Identify which cell holds the provided text, then report its (X, Y) central coordinate. 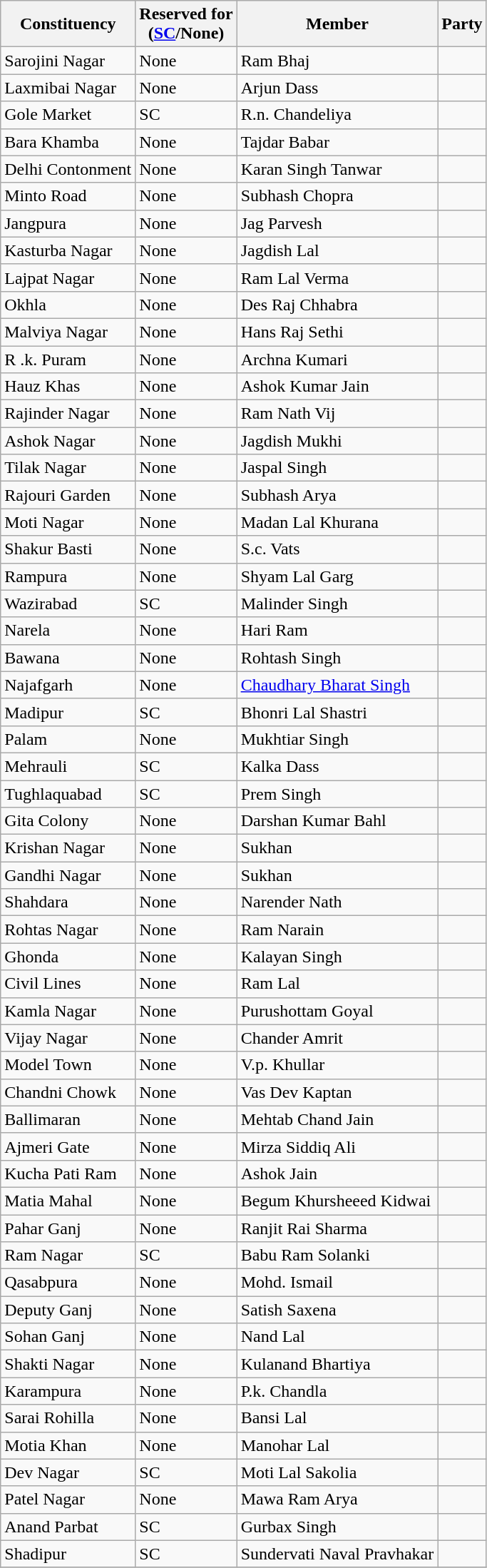
V.p. Khullar (337, 1065)
Minto Road (68, 196)
Sohan Ganj (68, 1337)
Deputy Ganj (68, 1310)
Jag Parvesh (337, 223)
Sarojini Nagar (68, 61)
Mirza Siddiq Ali (337, 1146)
Pahar Ganj (68, 1228)
Reserved for(SC/None) (186, 24)
Mehrauli (68, 766)
Rajouri Garden (68, 495)
Civil Lines (68, 984)
Darshan Kumar Bahl (337, 821)
Rohtash Singh (337, 658)
Bawana (68, 658)
Kulanand Bhartiya (337, 1364)
Vijay Nagar (68, 1038)
Bhonri Lal Shastri (337, 712)
Kasturba Nagar (68, 250)
Moti Nagar (68, 522)
Jagdish Lal (337, 250)
Tilak Nagar (68, 468)
Mawa Ram Arya (337, 1500)
Najafgarh (68, 685)
Chander Amrit (337, 1038)
Nand Lal (337, 1337)
Hans Raj Sethi (337, 332)
Begum Khursheeed Kidwai (337, 1201)
Kamla Nagar (68, 1011)
Kalka Dass (337, 766)
Narender Nath (337, 902)
Tajdar Babar (337, 142)
Model Town (68, 1065)
Subhash Chopra (337, 196)
Ram Bhaj (337, 61)
Krishan Nagar (68, 848)
Jagdish Mukhi (337, 441)
Party (462, 24)
Gole Market (68, 115)
Bara Khamba (68, 142)
Subhash Arya (337, 495)
Delhi Contonment (68, 169)
S.c. Vats (337, 549)
Qasabpura (68, 1283)
Shakur Basti (68, 549)
Shakti Nagar (68, 1364)
Mukhtiar Singh (337, 739)
Purushottam Goyal (337, 1011)
Kalayan Singh (337, 957)
Chaudhary Bharat Singh (337, 685)
Hauz Khas (68, 387)
Satish Saxena (337, 1310)
Bansi Lal (337, 1418)
Chandni Chowk (68, 1092)
Ballimaran (68, 1119)
Laxmibai Nagar (68, 88)
Narela (68, 631)
Ranjit Rai Sharma (337, 1228)
Hari Ram (337, 631)
Shahdara (68, 902)
Ram Narain (337, 930)
Sundervati Naval Pravhakar (337, 1554)
Arjun Dass (337, 88)
Patel Nagar (68, 1500)
Madipur (68, 712)
Karampura (68, 1391)
Moti Lal Sakolia (337, 1472)
Rampura (68, 576)
Dev Nagar (68, 1472)
Prem Singh (337, 794)
Lajpat Nagar (68, 278)
Mehtab Chand Jain (337, 1119)
Shadipur (68, 1554)
Jaspal Singh (337, 468)
P.k. Chandla (337, 1391)
Motia Khan (68, 1445)
Constituency (68, 24)
Ram Nath Vij (337, 414)
Ashok Kumar Jain (337, 387)
Gandhi Nagar (68, 875)
Wazirabad (68, 604)
R .k. Puram (68, 359)
Kucha Pati Ram (68, 1174)
Des Raj Chhabra (337, 305)
Rohtas Nagar (68, 930)
Sarai Rohilla (68, 1418)
Anand Parbat (68, 1527)
Ghonda (68, 957)
Ram Nagar (68, 1256)
Archna Kumari (337, 359)
Matia Mahal (68, 1201)
Madan Lal Khurana (337, 522)
Karan Singh Tanwar (337, 169)
Member (337, 24)
Ram Lal Verma (337, 278)
Ram Lal (337, 984)
Tughlaquabad (68, 794)
Ajmeri Gate (68, 1146)
Palam (68, 739)
Babu Ram Solanki (337, 1256)
Gurbax Singh (337, 1527)
Mohd. Ismail (337, 1283)
Ashok Jain (337, 1174)
Manohar Lal (337, 1445)
Vas Dev Kaptan (337, 1092)
Jangpura (68, 223)
R.n. Chandeliya (337, 115)
Ashok Nagar (68, 441)
Okhla (68, 305)
Malviya Nagar (68, 332)
Rajinder Nagar (68, 414)
Malinder Singh (337, 604)
Shyam Lal Garg (337, 576)
Gita Colony (68, 821)
